For the text-containing cell, return its midpoint in [x, y] coordinate format. 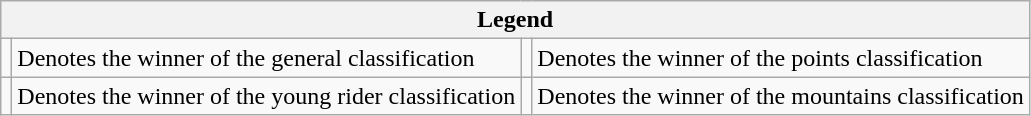
Denotes the winner of the points classification [781, 58]
Denotes the winner of the young rider classification [266, 96]
Legend [516, 20]
Denotes the winner of the mountains classification [781, 96]
Denotes the winner of the general classification [266, 58]
